From the cell containing the given text, extract its center point as (x, y) coordinate. 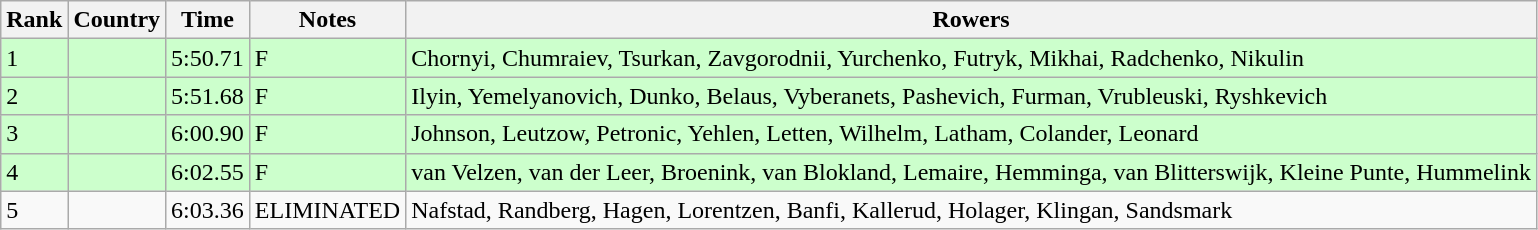
5:51.68 (208, 96)
6:00.90 (208, 134)
5 (34, 210)
Nafstad, Randberg, Hagen, Lorentzen, Banfi, Kallerud, Holager, Klingan, Sandsmark (972, 210)
Rank (34, 20)
ELIMINATED (327, 210)
4 (34, 172)
5:50.71 (208, 58)
3 (34, 134)
Notes (327, 20)
2 (34, 96)
Johnson, Leutzow, Petronic, Yehlen, Letten, Wilhelm, Latham, Colander, Leonard (972, 134)
Rowers (972, 20)
Time (208, 20)
6:02.55 (208, 172)
Country (117, 20)
Ilyin, Yemelyanovich, Dunko, Belaus, Vyberanets, Pashevich, Furman, Vrubleuski, Ryshkevich (972, 96)
van Velzen, van der Leer, Broenink, van Blokland, Lemaire, Hemminga, van Blitterswijk, Kleine Punte, Hummelink (972, 172)
1 (34, 58)
Chornyi, Chumraiev, Tsurkan, Zavgorodnii, Yurchenko, Futryk, Mikhai, Radchenko, Nikulin (972, 58)
6:03.36 (208, 210)
